Detect which cell encompasses the target text, then output its [x, y] center coordinate. 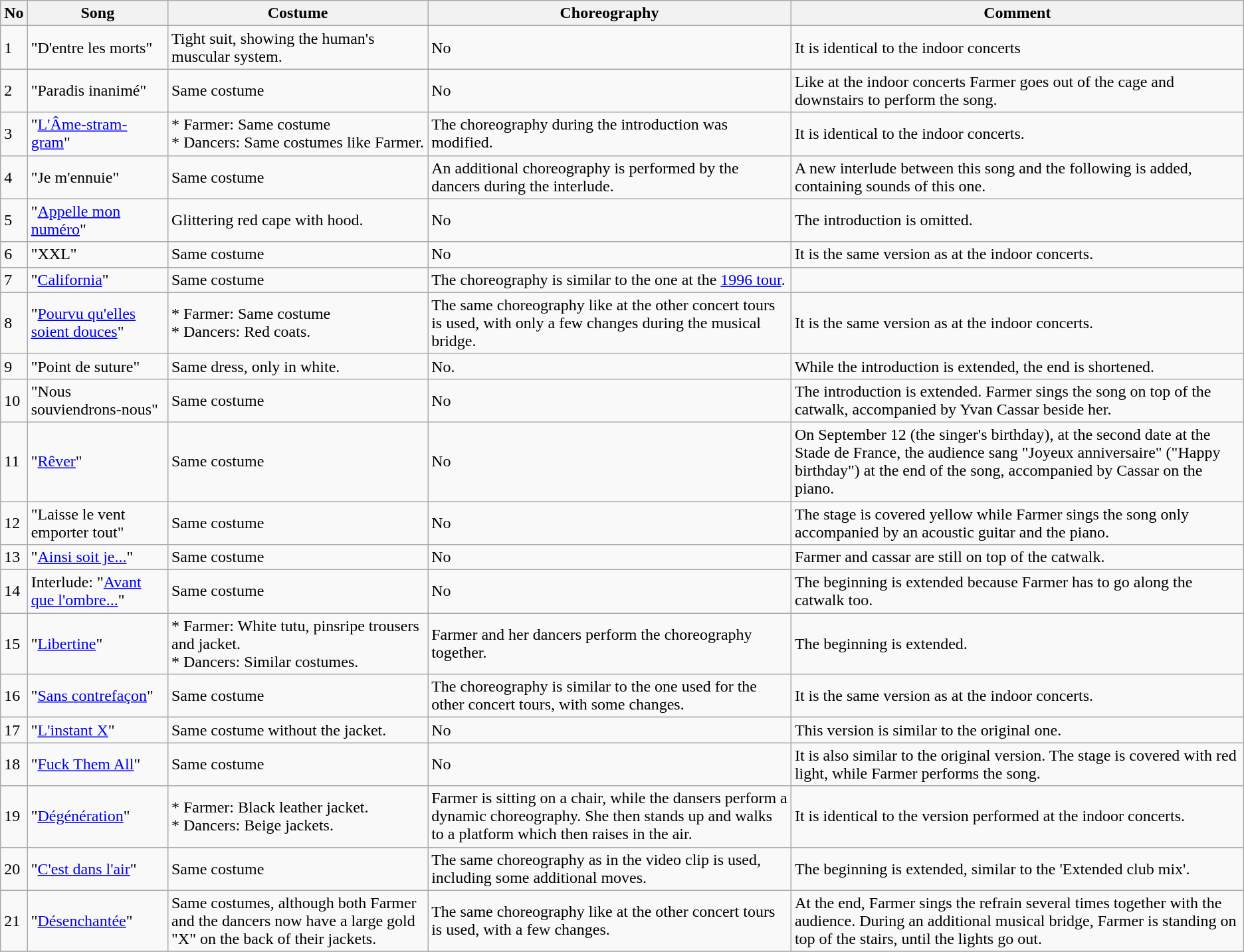
It is identical to the indoor concerts. [1017, 134]
Same costumes, although both Farmer and the dancers now have a large gold "X" on the back of their jackets. [298, 921]
"D'entre les morts" [97, 48]
"Fuck Them All" [97, 764]
7 [14, 280]
"Point de suture" [97, 366]
15 [14, 644]
"Paradis inanimé" [97, 90]
The same choreography like at the other concert tours is used, with only a few changes during the musical bridge. [610, 323]
Same costume without the jacket. [298, 730]
17 [14, 730]
"Je m'ennuie" [97, 177]
"L'instant X" [97, 730]
Glittering red cape with hood. [298, 221]
Song [97, 13]
19 [14, 816]
A new interlude between this song and the following is added, containing sounds of this one. [1017, 177]
"Dégénération" [97, 816]
"Désenchantée" [97, 921]
The stage is covered yellow while Farmer sings the song only accompanied by an acoustic guitar and the piano. [1017, 522]
"Nous souviendrons-nous" [97, 400]
21 [14, 921]
1 [14, 48]
It is also similar to the original version. The stage is covered with red light, while Farmer performs the song. [1017, 764]
The beginning is extended because Farmer has to go along the catwalk too. [1017, 591]
It is identical to the version performed at the indoor concerts. [1017, 816]
12 [14, 522]
Costume [298, 13]
"XXL" [97, 254]
The choreography is similar to the one used for the other concert tours, with some changes. [610, 696]
This version is similar to the original one. [1017, 730]
13 [14, 557]
The same choreography as in the video clip is used, including some additional moves. [610, 869]
The choreography is similar to the one at the 1996 tour. [610, 280]
* Farmer: Black leather jacket. * Dancers: Beige jackets. [298, 816]
"C'est dans l'air" [97, 869]
"L'Âme-stram-gram" [97, 134]
It is identical to the indoor concerts [1017, 48]
No. [610, 366]
Choreography [610, 13]
"Sans contrefaçon" [97, 696]
The choreography during the introduction was modified. [610, 134]
14 [14, 591]
4 [14, 177]
Interlude: "Avant que l'ombre..." [97, 591]
Same dress, only in white. [298, 366]
* Farmer: Same costume * Dancers: Same costumes like Farmer. [298, 134]
"Ainsi soit je..." [97, 557]
Farmer and cassar are still on top of the catwalk. [1017, 557]
The beginning is extended, similar to the 'Extended club mix'. [1017, 869]
5 [14, 221]
"Libertine" [97, 644]
An additional choreography is performed by the dancers during the interlude. [610, 177]
"Rêver" [97, 461]
The introduction is omitted. [1017, 221]
"Laisse le vent emporter tout" [97, 522]
While the introduction is extended, the end is shortened. [1017, 366]
* Farmer: Same costume * Dancers: Red coats. [298, 323]
* Farmer: White tutu, pinsripe trousers and jacket. * Dancers: Similar costumes. [298, 644]
18 [14, 764]
11 [14, 461]
Like at the indoor concerts Farmer goes out of the cage and downstairs to perform the song. [1017, 90]
8 [14, 323]
10 [14, 400]
"Appelle mon numéro" [97, 221]
The same choreography like at the other concert tours is used, with a few changes. [610, 921]
The beginning is extended. [1017, 644]
6 [14, 254]
16 [14, 696]
2 [14, 90]
"Pourvu qu'elles soient douces" [97, 323]
"California" [97, 280]
3 [14, 134]
20 [14, 869]
The introduction is extended. Farmer sings the song on top of the catwalk, accompanied by Yvan Cassar beside her. [1017, 400]
9 [14, 366]
Comment [1017, 13]
Tight suit, showing the human's muscular system. [298, 48]
Farmer and her dancers perform the choreography together. [610, 644]
